Identify which cell holds the provided text, then report its (X, Y) central coordinate. 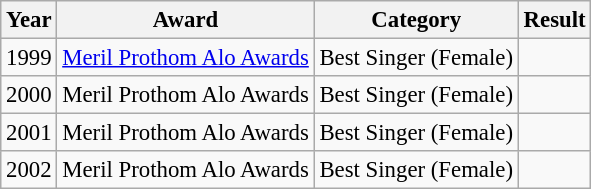
2000 (29, 95)
2002 (29, 170)
Category (416, 20)
Award (186, 20)
Year (29, 20)
1999 (29, 58)
Result (554, 20)
2001 (29, 133)
